Extract the (X, Y) coordinate from the center of the cell holding the provided text.  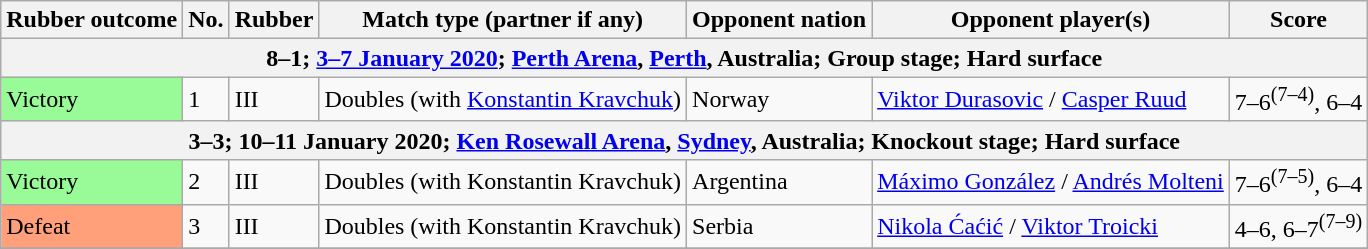
Máximo González / Andrés Molteni (1051, 182)
2 (206, 182)
Match type (partner if any) (503, 20)
4–6, 6–7(7–9) (1298, 226)
Opponent nation (780, 20)
7–6(7–4), 6–4 (1298, 100)
Viktor Durasovic / Casper Ruud (1051, 100)
Nikola Ćaćić / Viktor Troicki (1051, 226)
Score (1298, 20)
3–3; 10–11 January 2020; Ken Rosewall Arena, Sydney, Australia; Knockout stage; Hard surface (684, 140)
Argentina (780, 182)
Rubber outcome (92, 20)
1 (206, 100)
Rubber (274, 20)
Opponent player(s) (1051, 20)
Defeat (92, 226)
No. (206, 20)
3 (206, 226)
8–1; 3–7 January 2020; Perth Arena, Perth, Australia; Group stage; Hard surface (684, 58)
Norway (780, 100)
Serbia (780, 226)
7–6(7–5), 6–4 (1298, 182)
